Determine the [X, Y] coordinate at the center of the cell enclosing the given text.  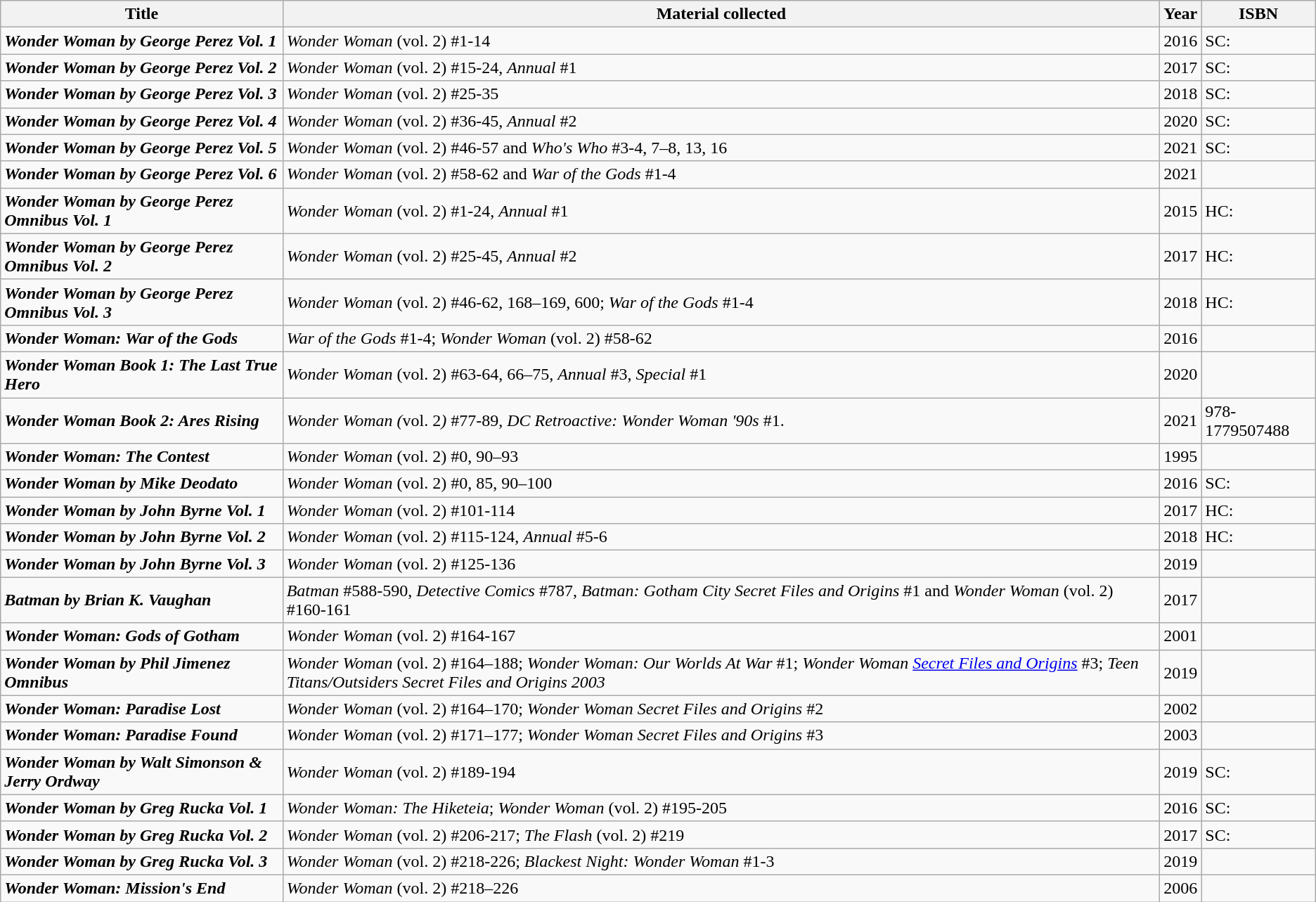
Year [1181, 14]
Wonder Woman by George Perez Vol. 5 [142, 148]
Wonder Woman (vol. 2) #36-45, Annual #2 [721, 121]
Wonder Woman Book 1: The Last True Hero [142, 374]
Batman #588-590, Detective Comics #787, Batman: Gotham City Secret Files and Origins #1 and Wonder Woman (vol. 2) #160-161 [721, 600]
Wonder Woman by George Perez Omnibus Vol. 1 [142, 211]
ISBN [1258, 14]
Wonder Woman: Mission's End [142, 888]
Wonder Woman (vol. 2) #25-35 [721, 94]
Wonder Woman (vol. 2) #46-62, 168–169, 600; War of the Gods #1-4 [721, 302]
Wonder Woman (vol. 2) #115-124, Annual #5-6 [721, 537]
Wonder Woman (vol. 2) #101-114 [721, 510]
Wonder Woman by Phil Jimenez Omnibus [142, 672]
Wonder Woman by Walt Simonson & Jerry Ordway [142, 772]
Wonder Woman (vol. 2) #171–177; Wonder Woman Secret Files and Origins #3 [721, 735]
Wonder Woman (vol. 2) #218–226 [721, 888]
Wonder Woman by George Perez Omnibus Vol. 2 [142, 256]
978-1779507488 [1258, 420]
2002 [1181, 709]
Wonder Woman by George Perez Vol. 1 [142, 41]
Wonder Woman (vol. 2) #1-14 [721, 41]
Wonder Woman (vol. 2) #206-217; The Flash (vol. 2) #219 [721, 835]
Wonder Woman (vol. 2) #58-62 and War of the Gods #1-4 [721, 174]
1995 [1181, 457]
Wonder Woman (vol. 2) #25-45, Annual #2 [721, 256]
2003 [1181, 735]
Wonder Woman (vol. 2) #125-136 [721, 564]
Wonder Woman by John Byrne Vol. 1 [142, 510]
Batman by Brian K. Vaughan [142, 600]
Wonder Woman by George Perez Vol. 4 [142, 121]
Wonder Woman Book 2: Ares Rising [142, 420]
Wonder Woman by Mike Deodato [142, 484]
2006 [1181, 888]
Wonder Woman by George Perez Vol. 2 [142, 67]
Wonder Woman (vol. 2) #0, 85, 90–100 [721, 484]
Wonder Woman by Greg Rucka Vol. 2 [142, 835]
Wonder Woman (vol. 2) #46-57 and Who's Who #3-4, 7–8, 13, 16 [721, 148]
Wonder Woman by Greg Rucka Vol. 3 [142, 861]
Wonder Woman (vol. 2) #77-89, DC Retroactive: Wonder Woman '90s #1. [721, 420]
2015 [1181, 211]
War of the Gods #1-4; Wonder Woman (vol. 2) #58-62 [721, 338]
2001 [1181, 636]
Wonder Woman (vol. 2) #189-194 [721, 772]
Material collected [721, 14]
Wonder Woman by George Perez Vol. 6 [142, 174]
Wonder Woman by Greg Rucka Vol. 1 [142, 808]
Wonder Woman (vol. 2) #1-24, Annual #1 [721, 211]
Wonder Woman by John Byrne Vol. 2 [142, 537]
Wonder Woman by George Perez Omnibus Vol. 3 [142, 302]
Wonder Woman: Gods of Gotham [142, 636]
Wonder Woman: Paradise Lost [142, 709]
Wonder Woman: Paradise Found [142, 735]
Wonder Woman: War of the Gods [142, 338]
Wonder Woman (vol. 2) #63-64, 66–75, Annual #3, Special #1 [721, 374]
Title [142, 14]
Wonder Woman: The Hiketeia; Wonder Woman (vol. 2) #195-205 [721, 808]
Wonder Woman (vol. 2) #164-167 [721, 636]
Wonder Woman (vol. 2) #15-24, Annual #1 [721, 67]
Wonder Woman (vol. 2) #0, 90–93 [721, 457]
Wonder Woman by John Byrne Vol. 3 [142, 564]
Wonder Woman by George Perez Vol. 3 [142, 94]
Wonder Woman: The Contest [142, 457]
Wonder Woman (vol. 2) #164–170; Wonder Woman Secret Files and Origins #2 [721, 709]
Wonder Woman (vol. 2) #218-226; Blackest Night: Wonder Woman #1-3 [721, 861]
